Return the (X, Y) coordinate for the center point of the cell that contains the specified text.  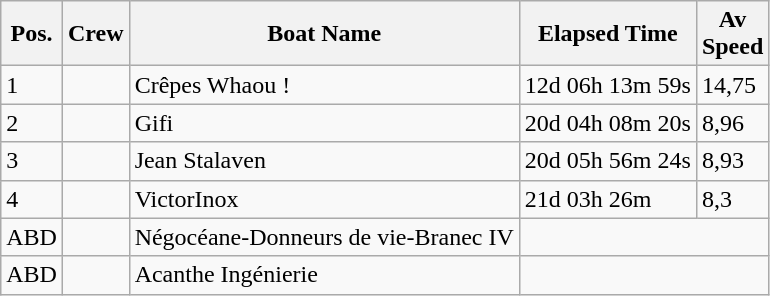
2 (32, 123)
14,75 (732, 85)
AvSpeed (732, 34)
VictorInox (324, 199)
Négocéane-Donneurs de vie-Branec IV (324, 237)
Crew (96, 34)
Gifi (324, 123)
20d 05h 56m 24s (608, 161)
1 (32, 85)
Pos. (32, 34)
8,93 (732, 161)
3 (32, 161)
20d 04h 08m 20s (608, 123)
Elapsed Time (608, 34)
Boat Name (324, 34)
12d 06h 13m 59s (608, 85)
Jean Stalaven (324, 161)
4 (32, 199)
Acanthe Ingénierie (324, 275)
Crêpes Whaou ! (324, 85)
8,96 (732, 123)
21d 03h 26m (608, 199)
8,3 (732, 199)
